Capture the cell that displays the provided text and extract its (X, Y) central coordinate. 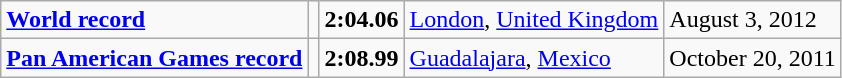
Guadalajara, Mexico (534, 58)
World record (154, 20)
London, United Kingdom (534, 20)
August 3, 2012 (752, 20)
2:04.06 (362, 20)
Pan American Games record (154, 58)
October 20, 2011 (752, 58)
2:08.99 (362, 58)
